Provide the (X, Y) coordinate of the cell's center where the given text is located.  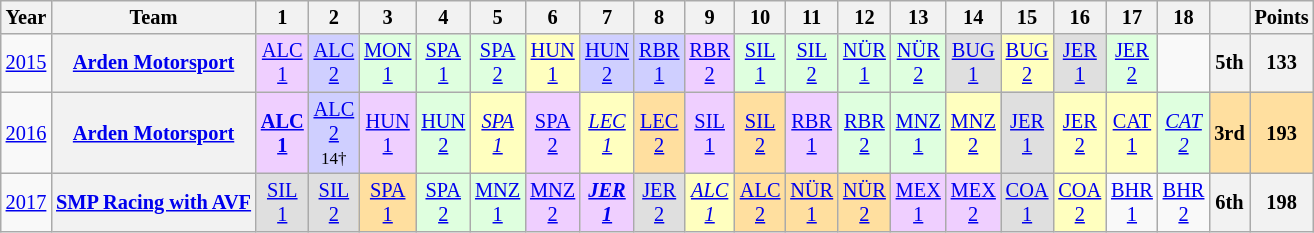
2015 (26, 63)
Team (154, 17)
17 (1132, 17)
7 (607, 17)
5 (498, 17)
5th (1229, 63)
3 (388, 17)
CAT2 (1184, 133)
9 (709, 17)
2017 (26, 202)
6th (1229, 202)
LEC2 (659, 133)
4 (443, 17)
10 (760, 17)
3rd (1229, 133)
12 (864, 17)
11 (812, 17)
MEX2 (974, 202)
18 (1184, 17)
COA2 (1080, 202)
16 (1080, 17)
ALC214† (334, 133)
Year (26, 17)
Points (1282, 17)
2016 (26, 133)
193 (1282, 133)
BHR2 (1184, 202)
CAT1 (1132, 133)
SMP Racing with AVF (154, 202)
8 (659, 17)
14 (974, 17)
2 (334, 17)
1 (282, 17)
LEC1 (607, 133)
MEX1 (918, 202)
COA1 (1028, 202)
198 (1282, 202)
MON1 (388, 63)
6 (552, 17)
15 (1028, 17)
BUG1 (974, 63)
BHR1 (1132, 202)
13 (918, 17)
BUG2 (1028, 63)
133 (1282, 63)
